Provide the (X, Y) coordinate of the cell's center where the given text is located.  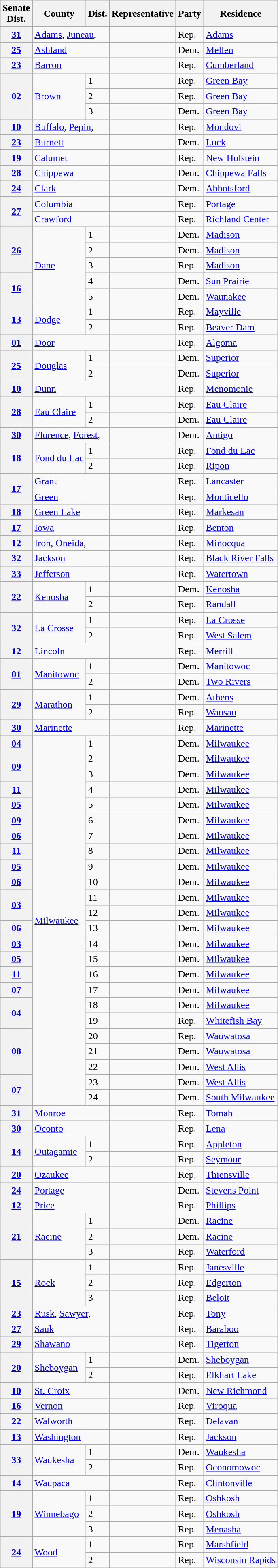
Dane (59, 266)
Abbotsford (241, 188)
Price (71, 1206)
Marathon (59, 704)
SenateDist. (16, 14)
Monticello (241, 497)
Waterford (241, 1252)
Dunn (71, 389)
Waupaca (71, 1483)
Edgerton (241, 1283)
Brown (59, 96)
Wisconsin Rapids (241, 1560)
08 (16, 1051)
Sun Prairie (241, 281)
West Salem (241, 635)
Burnett (71, 142)
New Holstein (241, 157)
Lena (241, 1128)
Luck (241, 142)
St. Croix (71, 1390)
Washington (71, 1437)
Tigerton (241, 1344)
Baraboo (241, 1329)
Green (71, 497)
Watertown (241, 574)
Rock (59, 1283)
Menomonie (241, 389)
6 (98, 820)
South Milwaukee (241, 1098)
Iowa (71, 528)
Grant (71, 481)
Calumet (71, 157)
Antigo (241, 435)
Richland Center (241, 219)
Randall (241, 604)
Barron (71, 65)
Buffalo, Pepin, (71, 127)
Green Lake (71, 512)
Menasha (241, 1529)
Representative (143, 14)
Algoma (241, 343)
26 (16, 250)
Minocqua (241, 543)
9 (98, 866)
Jefferson (71, 574)
Wausau (241, 713)
Elkhart Lake (241, 1375)
Outagamie (59, 1151)
Clintonville (241, 1483)
Ripon (241, 466)
Door (71, 343)
Shawano (71, 1344)
Black River Falls (241, 558)
Oconomowoc (241, 1468)
Rusk, Sawyer, (71, 1313)
Marshfield (241, 1545)
Wood (59, 1552)
Seymour (241, 1159)
Phillips (241, 1206)
Markesan (241, 512)
Ashland (71, 50)
Monroe (71, 1113)
Dist. (98, 14)
Winnebago (59, 1514)
Waunakee (241, 296)
County (59, 14)
Florence, Forest, (71, 435)
Residence (241, 14)
Tony (241, 1313)
Athens (241, 697)
New Richmond (241, 1390)
Walworth (71, 1421)
Thiensville (241, 1174)
Adams, Juneau, (71, 34)
Merrill (241, 651)
Tomah (241, 1113)
Stevens Point (241, 1190)
Vernon (71, 1406)
Mondovi (241, 127)
Viroqua (241, 1406)
Beloit (241, 1298)
8 (98, 851)
Lancaster (241, 481)
Iron, Oneida, (71, 543)
Oconto (71, 1128)
Crawford (71, 219)
Ozaukee (71, 1174)
Columbia (71, 204)
Cumberland (241, 65)
Delavan (241, 1421)
Mayville (241, 312)
02 (16, 96)
Janesville (241, 1267)
Two Rivers (241, 681)
Appleton (241, 1144)
Lincoln (71, 651)
Chippewa Falls (241, 173)
Mellen (241, 50)
Sauk (71, 1329)
Adams (241, 34)
Benton (241, 528)
7 (98, 836)
Douglas (59, 366)
Party (190, 14)
Chippewa (71, 173)
Dodge (59, 319)
Beaver Dam (241, 327)
Whitefish Bay (241, 1021)
Clark (71, 188)
